Locate the cell with the specified text and output its [X, Y] center coordinate. 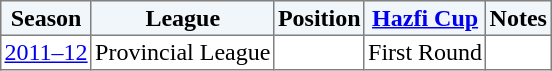
2011–12 [46, 52]
Provincial League [182, 52]
League [182, 18]
Season [46, 18]
Position [319, 18]
Hazfi Cup [425, 18]
First Round [425, 52]
Notes [518, 18]
